Return the [X, Y] coordinate for the center point of the cell that contains the specified text.  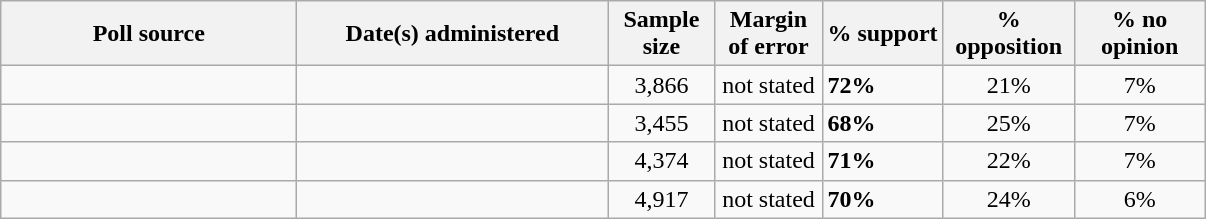
6% [1140, 199]
4,374 [662, 161]
21% [1008, 85]
70% [882, 199]
% support [882, 34]
72% [882, 85]
71% [882, 161]
% opposition [1008, 34]
Poll source [149, 34]
3,455 [662, 123]
4,917 [662, 199]
25% [1008, 123]
68% [882, 123]
Date(s) administered [452, 34]
3,866 [662, 85]
% no opinion [1140, 34]
Sample size [662, 34]
22% [1008, 161]
Margin of error [768, 34]
24% [1008, 199]
